Provide the (x, y) coordinate of the cell's center where the given text is located.  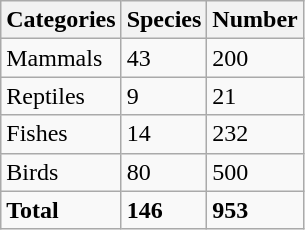
Birds (61, 172)
146 (164, 210)
Species (164, 20)
953 (255, 210)
200 (255, 58)
Fishes (61, 134)
500 (255, 172)
80 (164, 172)
Number (255, 20)
Total (61, 210)
232 (255, 134)
Mammals (61, 58)
43 (164, 58)
14 (164, 134)
21 (255, 96)
Categories (61, 20)
9 (164, 96)
Reptiles (61, 96)
